For the text-containing cell, return its midpoint in [x, y] coordinate format. 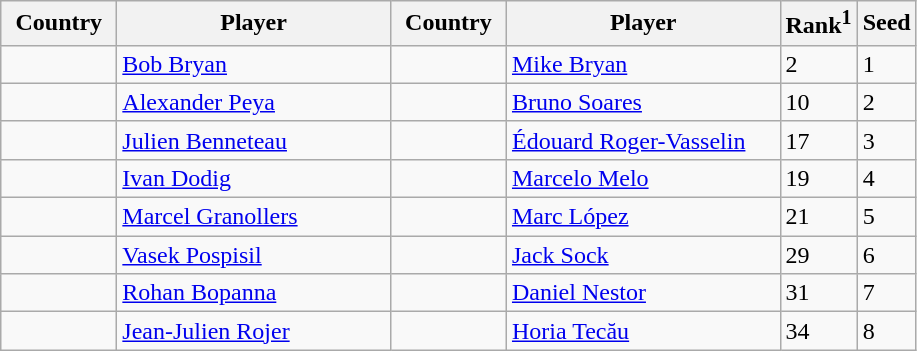
29 [818, 255]
21 [818, 217]
Horia Tecău [643, 331]
31 [818, 293]
3 [886, 140]
Julien Benneteau [254, 140]
Alexander Peya [254, 102]
10 [818, 102]
8 [886, 331]
Mike Bryan [643, 64]
17 [818, 140]
Marcel Granollers [254, 217]
Marcelo Melo [643, 178]
Vasek Pospisil [254, 255]
1 [886, 64]
Bruno Soares [643, 102]
4 [886, 178]
5 [886, 217]
34 [818, 331]
Édouard Roger-Vasselin [643, 140]
6 [886, 255]
Daniel Nestor [643, 293]
Bob Bryan [254, 64]
Rank1 [818, 24]
Jean-Julien Rojer [254, 331]
7 [886, 293]
Marc López [643, 217]
Jack Sock [643, 255]
Seed [886, 24]
Ivan Dodig [254, 178]
Rohan Bopanna [254, 293]
19 [818, 178]
